Extract the (x, y) coordinate from the center of the cell holding the provided text.  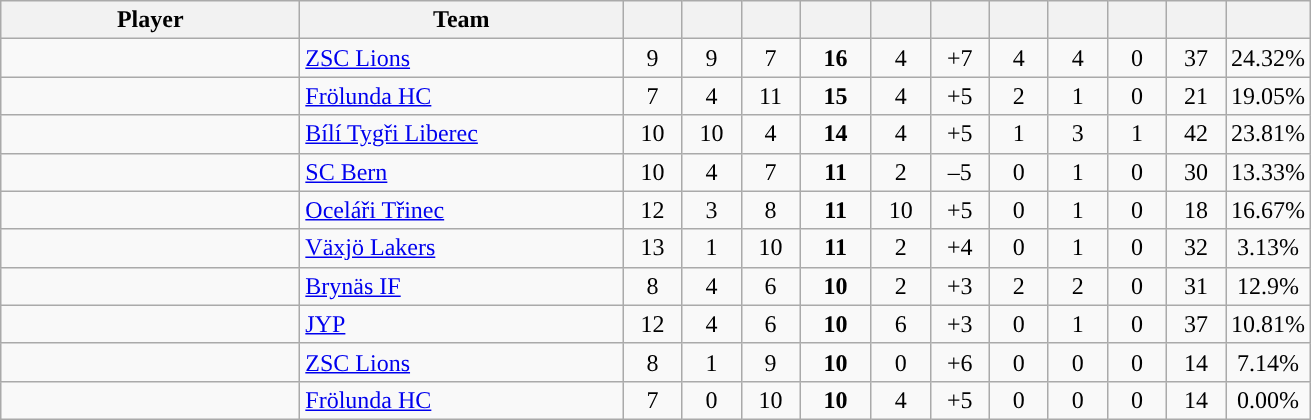
13.33% (1268, 172)
Bílí Tygři Liberec (462, 134)
0.00% (1268, 400)
Oceláři Třinec (462, 210)
16.67% (1268, 210)
Brynäs IF (462, 286)
+4 (960, 248)
10.81% (1268, 324)
42 (1196, 134)
–5 (960, 172)
18 (1196, 210)
19.05% (1268, 96)
16 (836, 58)
Player (150, 20)
SC Bern (462, 172)
12.9% (1268, 286)
23.81% (1268, 134)
21 (1196, 96)
Team (462, 20)
JYP (462, 324)
3.13% (1268, 248)
32 (1196, 248)
13 (652, 248)
31 (1196, 286)
15 (836, 96)
7.14% (1268, 362)
+7 (960, 58)
Växjö Lakers (462, 248)
24.32% (1268, 58)
30 (1196, 172)
+6 (960, 362)
